Extract the (x, y) coordinate from the center of the cell holding the provided text.  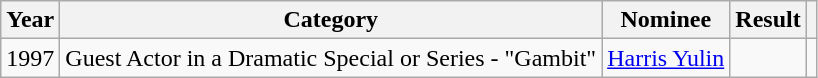
Guest Actor in a Dramatic Special or Series - "Gambit" (331, 58)
Nominee (666, 20)
Category (331, 20)
Result (768, 20)
Harris Yulin (666, 58)
1997 (30, 58)
Year (30, 20)
